Pinpoint the cell where the given text exists, returning its (x, y) midpoint coordinate. 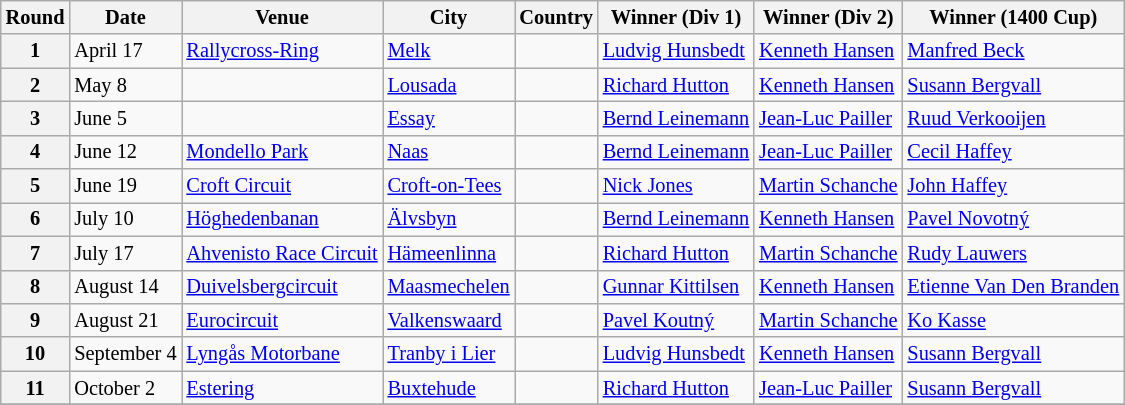
Cecil Haffey (1014, 152)
May 8 (125, 85)
4 (36, 152)
July 17 (125, 253)
Pavel Novotný (1014, 219)
August 21 (125, 320)
Valkenswaard (449, 320)
Croft Circuit (282, 186)
11 (36, 388)
Naas (449, 152)
Rallycross-Ring (282, 51)
Manfred Beck (1014, 51)
Pavel Koutný (676, 320)
Rudy Lauwers (1014, 253)
June 5 (125, 118)
6 (36, 219)
June 19 (125, 186)
Tranby i Lier (449, 354)
June 12 (125, 152)
7 (36, 253)
Höghedenbanan (282, 219)
August 14 (125, 287)
Essay (449, 118)
Lousada (449, 85)
September 4 (125, 354)
Älvsbyn (449, 219)
Maasmechelen (449, 287)
Winner (Div 2) (828, 17)
3 (36, 118)
Etienne Van Den Branden (1014, 287)
City (449, 17)
Round (36, 17)
Winner (Div 1) (676, 17)
Nick Jones (676, 186)
Hämeenlinna (449, 253)
Ahvenisto Race Circuit (282, 253)
10 (36, 354)
2 (36, 85)
Country (556, 17)
Gunnar Kittilsen (676, 287)
Date (125, 17)
Mondello Park (282, 152)
John Haffey (1014, 186)
July 10 (125, 219)
Lyngås Motorbane (282, 354)
Ko Kasse (1014, 320)
9 (36, 320)
Estering (282, 388)
8 (36, 287)
1 (36, 51)
Eurocircuit (282, 320)
5 (36, 186)
October 2 (125, 388)
Venue (282, 17)
Ruud Verkooijen (1014, 118)
Duivelsbergcircuit (282, 287)
April 17 (125, 51)
Croft-on-Tees (449, 186)
Buxtehude (449, 388)
Winner (1400 Cup) (1014, 17)
Melk (449, 51)
